Search for the cell housing the specified text and yield its (X, Y) center coordinate. 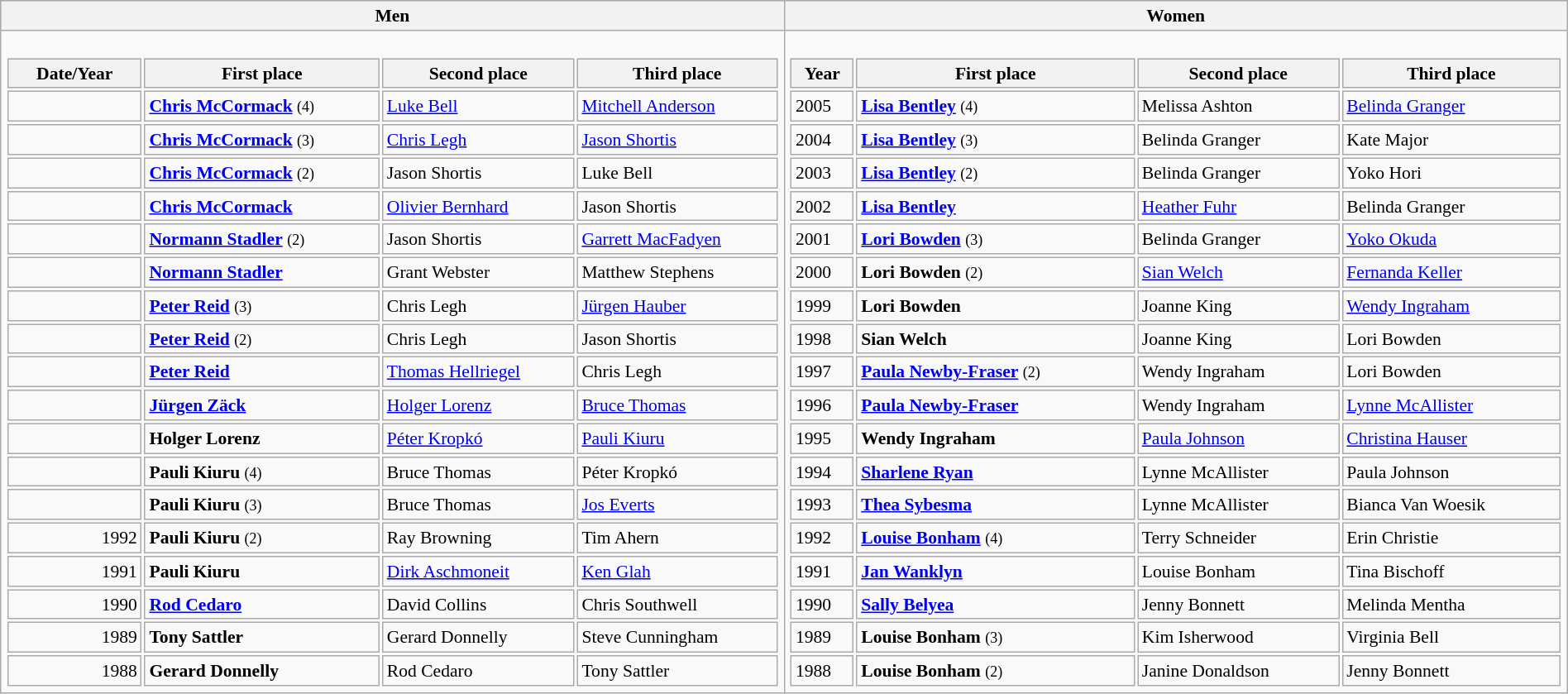
Chris Southwell (677, 604)
Bianca Van Woesik (1451, 505)
Date/Year (74, 73)
Dirk Aschmoneit (478, 571)
Peter Reid (3) (262, 306)
Erin Christie (1451, 538)
2004 (822, 141)
2003 (822, 174)
1998 (822, 339)
Lori Bowden (2) (996, 273)
Thea Sybesma (996, 505)
Peter Reid (2) (262, 339)
Kate Major (1451, 141)
1996 (822, 405)
Chris McCormack (4) (262, 106)
1999 (822, 306)
Virginia Bell (1451, 637)
Melinda Mentha (1451, 604)
Garrett MacFadyen (677, 240)
Year (822, 73)
Chris McCormack (3) (262, 141)
Paula Newby-Fraser (996, 405)
Pauli Kiuru (3) (262, 505)
Pauli Kiuru (2) (262, 538)
Lisa Bentley (996, 207)
Louise Bonham (1238, 571)
Jürgen Zäck (262, 405)
Melissa Ashton (1238, 106)
Louise Bonham (2) (996, 672)
Chris McCormack (262, 207)
1994 (822, 471)
Peter Reid (262, 372)
Tina Bischoff (1451, 571)
Louise Bonham (4) (996, 538)
Yoko Hori (1451, 174)
Louise Bonham (3) (996, 637)
Jos Everts (677, 505)
Kim Isherwood (1238, 637)
Ken Glah (677, 571)
Yoko Okuda (1451, 240)
Sally Belyea (996, 604)
Lisa Bentley (4) (996, 106)
Lori Bowden (3) (996, 240)
Lisa Bentley (2) (996, 174)
Olivier Bernhard (478, 207)
Heather Fuhr (1238, 207)
Ray Browning (478, 538)
Matthew Stephens (677, 273)
Sharlene Ryan (996, 471)
Pauli Kiuru (4) (262, 471)
Lisa Bentley (3) (996, 141)
2005 (822, 106)
1997 (822, 372)
Normann Stadler (2) (262, 240)
Jan Wanklyn (996, 571)
David Collins (478, 604)
Chris McCormack (2) (262, 174)
Mitchell Anderson (677, 106)
1993 (822, 505)
Men (392, 16)
Jürgen Hauber (677, 306)
Paula Newby-Fraser (2) (996, 372)
Steve Cunningham (677, 637)
2000 (822, 273)
2002 (822, 207)
Women (1176, 16)
2001 (822, 240)
Tim Ahern (677, 538)
Thomas Hellriegel (478, 372)
Grant Webster (478, 273)
Christina Hauser (1451, 438)
Janine Donaldson (1238, 672)
Fernanda Keller (1451, 273)
1995 (822, 438)
Normann Stadler (262, 273)
Terry Schneider (1238, 538)
